For the text-containing cell, return its midpoint in (X, Y) coordinate format. 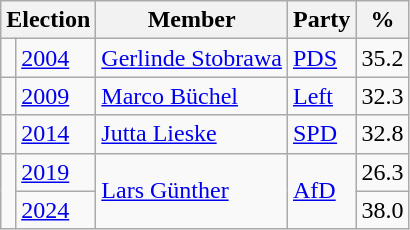
Lars Günther (192, 191)
Member (192, 20)
Left (321, 96)
2014 (56, 134)
38.0 (382, 210)
SPD (321, 134)
26.3 (382, 172)
32.3 (382, 96)
32.8 (382, 134)
Gerlinde Stobrawa (192, 58)
AfD (321, 191)
Jutta Lieske (192, 134)
2019 (56, 172)
Party (321, 20)
2024 (56, 210)
2004 (56, 58)
Marco Büchel (192, 96)
PDS (321, 58)
2009 (56, 96)
% (382, 20)
35.2 (382, 58)
Election (48, 20)
